Output the [X, Y] coordinate of the center of the cell containing the given text.  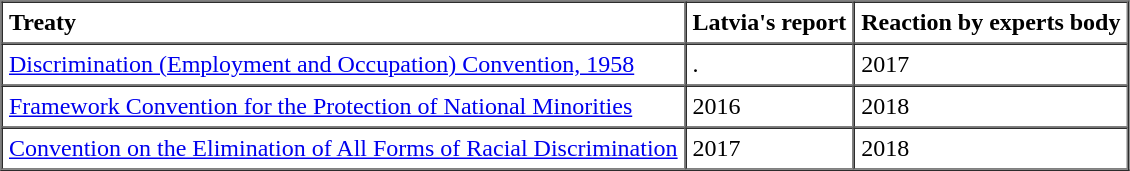
Reaction by experts body [991, 23]
Discrimination (Employment and Occupation) Convention, 1958 [344, 65]
Treaty [344, 23]
2016 [770, 107]
Convention on the Elimination of All Forms of Racial Discrimination [344, 149]
. [770, 65]
Framework Convention for the Protection of National Minorities [344, 107]
Latvia's report [770, 23]
